For the text-containing cell, return its midpoint in [x, y] coordinate format. 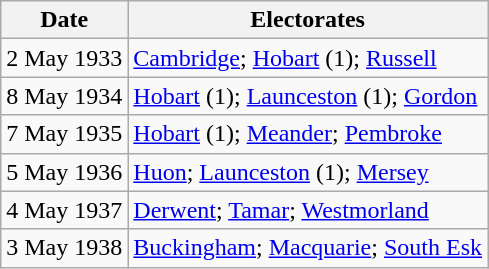
Buckingham; Macquarie; South Esk [308, 248]
Hobart (1); Launceston (1); Gordon [308, 96]
8 May 1934 [64, 96]
Cambridge; Hobart (1); Russell [308, 58]
4 May 1937 [64, 210]
Derwent; Tamar; Westmorland [308, 210]
5 May 1936 [64, 172]
Huon; Launceston (1); Mersey [308, 172]
2 May 1933 [64, 58]
Hobart (1); Meander; Pembroke [308, 134]
Electorates [308, 20]
7 May 1935 [64, 134]
Date [64, 20]
3 May 1938 [64, 248]
